Provide the (x, y) coordinate of the cell's center where the given text is located.  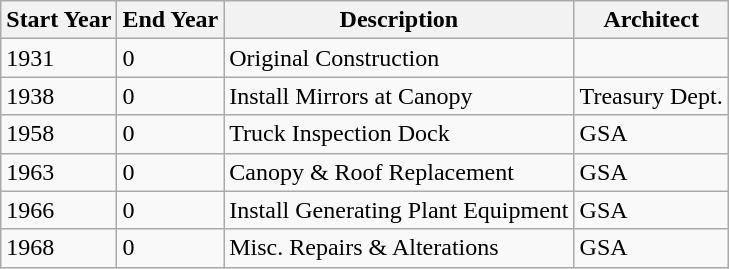
1963 (59, 172)
Install Generating Plant Equipment (399, 210)
1966 (59, 210)
Treasury Dept. (651, 96)
Start Year (59, 20)
1931 (59, 58)
Description (399, 20)
1938 (59, 96)
End Year (170, 20)
1968 (59, 248)
Architect (651, 20)
1958 (59, 134)
Truck Inspection Dock (399, 134)
Original Construction (399, 58)
Install Mirrors at Canopy (399, 96)
Misc. Repairs & Alterations (399, 248)
Canopy & Roof Replacement (399, 172)
